Provide the (x, y) coordinate of the cell's center where the given text is located.  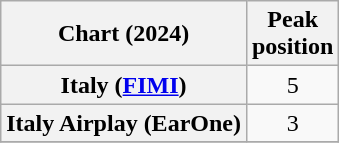
Peakposition (292, 34)
Chart (2024) (124, 34)
Italy (FIMI) (124, 85)
5 (292, 85)
Italy Airplay (EarOne) (124, 123)
3 (292, 123)
